For the text-containing cell, return its midpoint in [x, y] coordinate format. 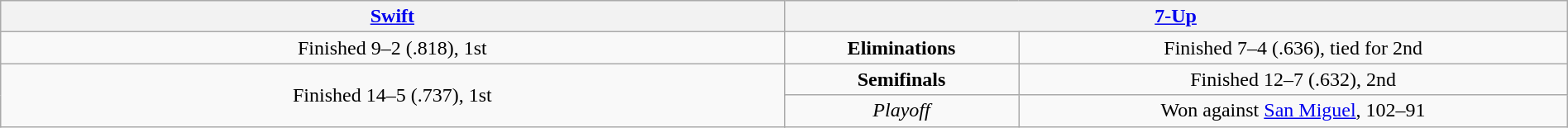
Playoff [901, 111]
Won against San Miguel, 102–91 [1293, 111]
Finished 9–2 (.818), 1st [392, 48]
Finished 7–4 (.636), tied for 2nd [1293, 48]
Eliminations [901, 48]
Swift [392, 17]
7-Up [1176, 17]
Semifinals [901, 79]
Finished 12–7 (.632), 2nd [1293, 79]
Finished 14–5 (.737), 1st [392, 95]
